Provide the (x, y) coordinate of the cell's center where the given text is located.  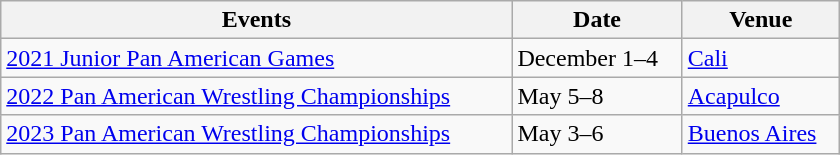
May 3–6 (597, 134)
2021 Junior Pan American Games (256, 58)
2022 Pan American Wrestling Championships (256, 96)
2023 Pan American Wrestling Championships (256, 134)
Cali (760, 58)
May 5–8 (597, 96)
Buenos Aires (760, 134)
Date (597, 20)
Events (256, 20)
Venue (760, 20)
Acapulco (760, 96)
December 1–4 (597, 58)
